Provide the (x, y) coordinate of the cell's center where the given text is located.  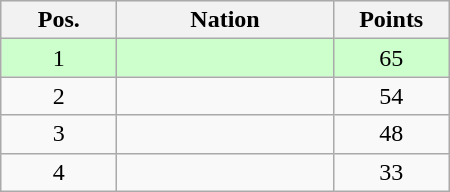
4 (59, 172)
Pos. (59, 20)
Points (391, 20)
65 (391, 58)
2 (59, 96)
33 (391, 172)
Nation (225, 20)
3 (59, 134)
54 (391, 96)
1 (59, 58)
48 (391, 134)
